Extract the [X, Y] coordinate from the center of the cell holding the provided text.  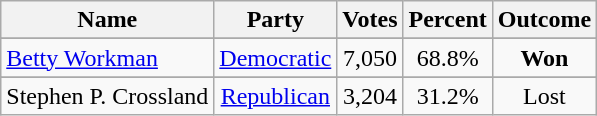
3,204 [370, 96]
Republican [276, 96]
Lost [544, 96]
68.8% [448, 58]
Stephen P. Crossland [108, 96]
Name [108, 20]
Percent [448, 20]
Democratic [276, 58]
Outcome [544, 20]
Party [276, 20]
Betty Workman [108, 58]
31.2% [448, 96]
Votes [370, 20]
7,050 [370, 58]
Won [544, 58]
